Extract the [x, y] coordinate from the center of the cell holding the provided text.  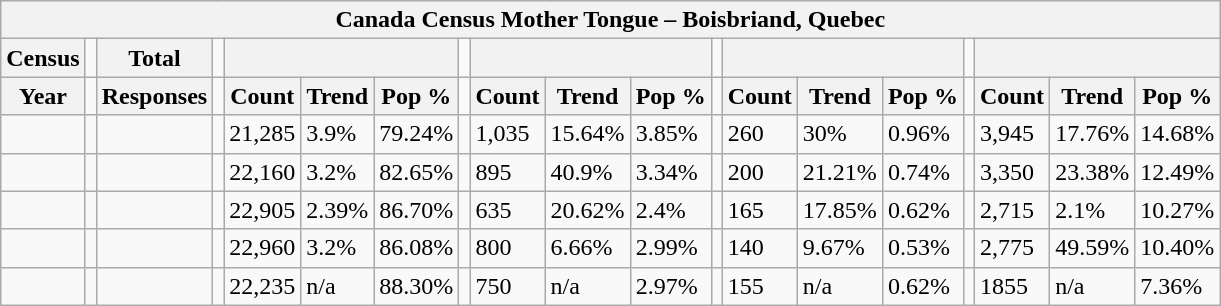
21.21% [840, 172]
10.40% [1178, 248]
2.1% [1092, 210]
Total [154, 58]
17.76% [1092, 134]
2,715 [1012, 210]
14.68% [1178, 134]
86.70% [416, 210]
7.36% [1178, 286]
0.53% [922, 248]
1,035 [508, 134]
Responses [154, 96]
750 [508, 286]
12.49% [1178, 172]
88.30% [416, 286]
22,905 [262, 210]
20.62% [588, 210]
155 [760, 286]
200 [760, 172]
Year [43, 96]
6.66% [588, 248]
3,350 [1012, 172]
0.96% [922, 134]
21,285 [262, 134]
3.85% [670, 134]
3,945 [1012, 134]
Canada Census Mother Tongue – Boisbriand, Quebec [610, 20]
82.65% [416, 172]
30% [840, 134]
22,235 [262, 286]
10.27% [1178, 210]
2.39% [338, 210]
165 [760, 210]
2,775 [1012, 248]
17.85% [840, 210]
22,160 [262, 172]
140 [760, 248]
635 [508, 210]
3.9% [338, 134]
3.34% [670, 172]
40.9% [588, 172]
Census [43, 58]
15.64% [588, 134]
2.4% [670, 210]
49.59% [1092, 248]
86.08% [416, 248]
9.67% [840, 248]
0.74% [922, 172]
895 [508, 172]
260 [760, 134]
1855 [1012, 286]
800 [508, 248]
2.99% [670, 248]
22,960 [262, 248]
79.24% [416, 134]
2.97% [670, 286]
23.38% [1092, 172]
